Locate the cell with the specified text and output its (x, y) center coordinate. 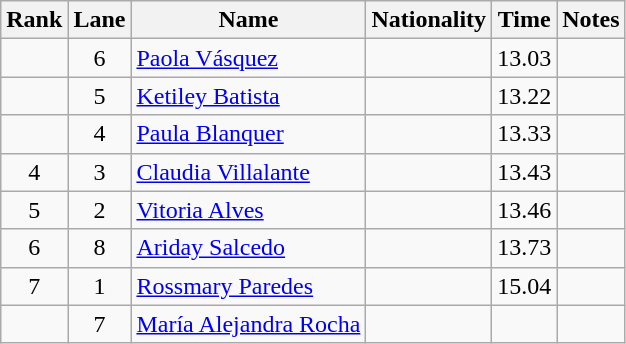
Paula Blanquer (248, 134)
Rank (34, 20)
Nationality (429, 20)
1 (100, 286)
15.04 (524, 286)
13.43 (524, 172)
Ketiley Batista (248, 96)
Ariday Salcedo (248, 248)
13.46 (524, 210)
8 (100, 248)
Paola Vásquez (248, 58)
Time (524, 20)
13.73 (524, 248)
Vitoria Alves (248, 210)
13.03 (524, 58)
13.22 (524, 96)
Name (248, 20)
Claudia Villalante (248, 172)
Notes (591, 20)
María Alejandra Rocha (248, 324)
Rossmary Paredes (248, 286)
Lane (100, 20)
13.33 (524, 134)
2 (100, 210)
3 (100, 172)
